Capture the cell that displays the provided text and extract its (X, Y) central coordinate. 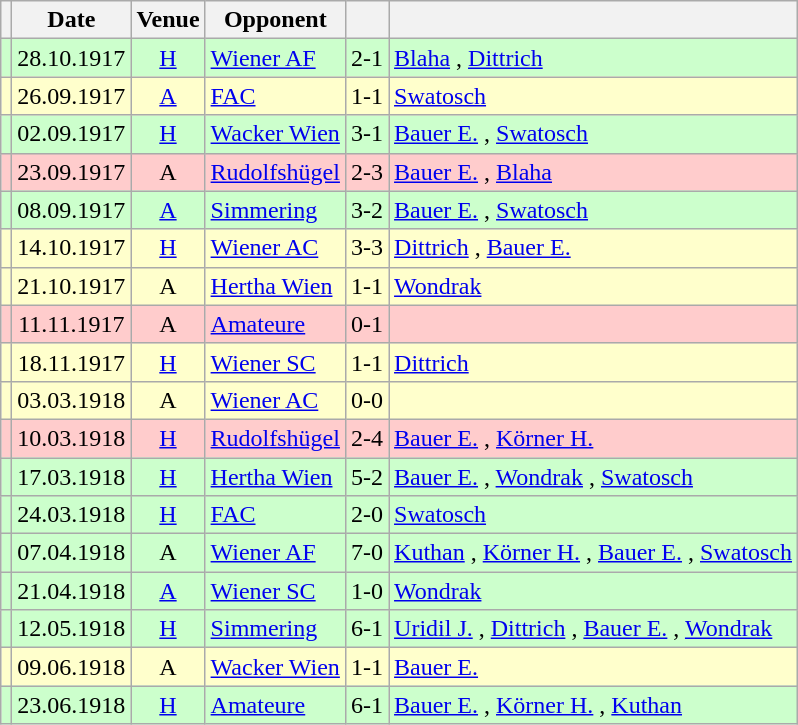
2-0 (366, 515)
02.09.1917 (72, 134)
0-1 (366, 324)
Kuthan , Körner H. , Bauer E. , Swatosch (594, 553)
2-3 (366, 172)
Bauer E. , Wondrak , Swatosch (594, 477)
26.09.1917 (72, 96)
3-2 (366, 210)
5-2 (366, 477)
7-0 (366, 553)
Bauer E. , Körner H. (594, 438)
18.11.1917 (72, 362)
Blaha , Dittrich (594, 58)
2-4 (366, 438)
21.10.1917 (72, 286)
3-3 (366, 248)
3-1 (366, 134)
1-0 (366, 591)
07.04.1918 (72, 553)
21.04.1918 (72, 591)
Opponent (275, 20)
09.06.1918 (72, 667)
Bauer E. , Blaha (594, 172)
24.03.1918 (72, 515)
Date (72, 20)
23.06.1918 (72, 705)
2-1 (366, 58)
Bauer E. (594, 667)
Venue (168, 20)
11.11.1917 (72, 324)
10.03.1918 (72, 438)
Dittrich , Bauer E. (594, 248)
14.10.1917 (72, 248)
0-0 (366, 400)
Dittrich (594, 362)
08.09.1917 (72, 210)
28.10.1917 (72, 58)
Uridil J. , Dittrich , Bauer E. , Wondrak (594, 629)
17.03.1918 (72, 477)
23.09.1917 (72, 172)
12.05.1918 (72, 629)
Bauer E. , Körner H. , Kuthan (594, 705)
03.03.1918 (72, 400)
